Return the [x, y] coordinate for the center point of the cell that contains the specified text.  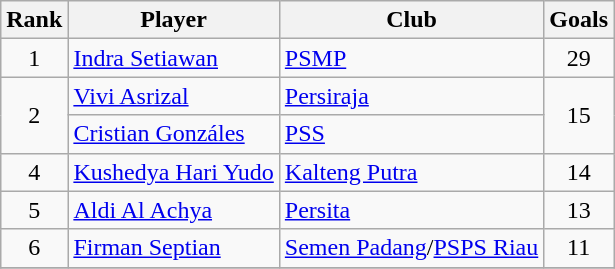
PSS [411, 134]
Indra Setiawan [174, 58]
Kushedya Hari Yudo [174, 172]
1 [34, 58]
Kalteng Putra [411, 172]
PSMP [411, 58]
Player [174, 20]
5 [34, 210]
Firman Septian [174, 248]
2 [34, 115]
Semen Padang/PSPS Riau [411, 248]
6 [34, 248]
14 [579, 172]
Persita [411, 210]
11 [579, 248]
4 [34, 172]
Persiraja [411, 96]
Aldi Al Achya [174, 210]
15 [579, 115]
Cristian Gonzáles [174, 134]
Goals [579, 20]
13 [579, 210]
Rank [34, 20]
Vivi Asrizal [174, 96]
29 [579, 58]
Club [411, 20]
